Output the [X, Y] coordinate of the center of the cell containing the given text.  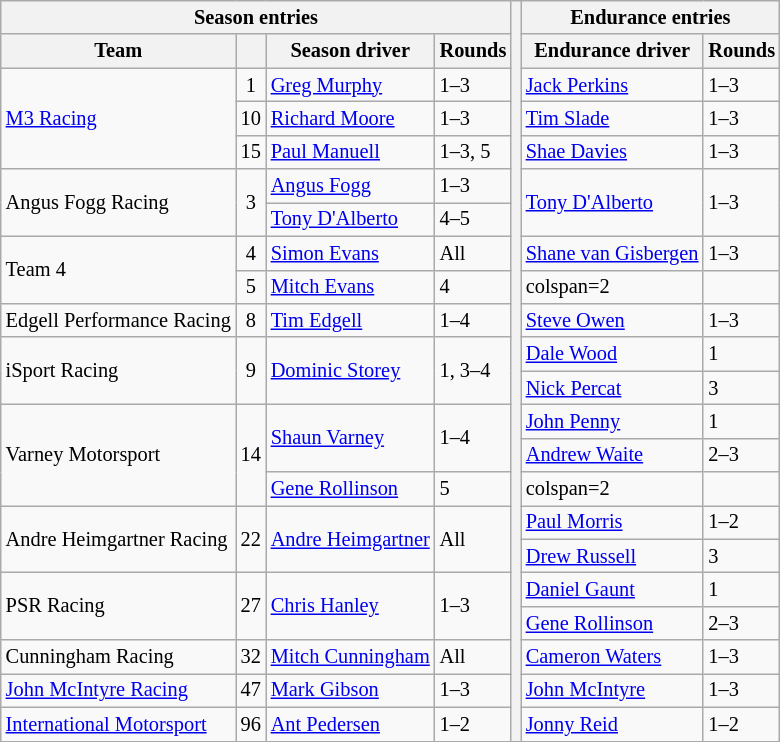
Simon Evans [350, 253]
8 [251, 320]
32 [251, 657]
Nick Percat [612, 388]
Jack Perkins [612, 85]
International Motorsport [118, 724]
Dominic Storey [350, 370]
Paul Manuell [350, 152]
M3 Racing [118, 118]
27 [251, 606]
Shaun Varney [350, 438]
iSport Racing [118, 370]
Mark Gibson [350, 690]
9 [251, 370]
Jonny Reid [612, 724]
Season driver [350, 51]
10 [251, 118]
John McIntyre [612, 690]
Ant Pedersen [350, 724]
Tim Edgell [350, 320]
Team 4 [118, 270]
Andrew Waite [612, 455]
John Penny [612, 421]
1, 3–4 [474, 370]
Tim Slade [612, 118]
Shane van Gisbergen [612, 253]
Endurance entries [650, 17]
Edgell Performance Racing [118, 320]
Season entries [256, 17]
Dale Wood [612, 354]
Mitch Evans [350, 287]
Cunningham Racing [118, 657]
PSR Racing [118, 606]
14 [251, 454]
Steve Owen [612, 320]
4–5 [474, 219]
Richard Moore [350, 118]
Daniel Gaunt [612, 589]
15 [251, 152]
Andre Heimgartner Racing [118, 538]
22 [251, 538]
Varney Motorsport [118, 454]
Drew Russell [612, 556]
Cameron Waters [612, 657]
Team [118, 51]
Angus Fogg Racing [118, 202]
Endurance driver [612, 51]
Chris Hanley [350, 606]
96 [251, 724]
Andre Heimgartner [350, 538]
Shae Davies [612, 152]
Mitch Cunningham [350, 657]
Angus Fogg [350, 186]
Greg Murphy [350, 85]
1–3, 5 [474, 152]
John McIntyre Racing [118, 690]
47 [251, 690]
Paul Morris [612, 522]
